Output the [x, y] coordinate of the center of the cell containing the given text.  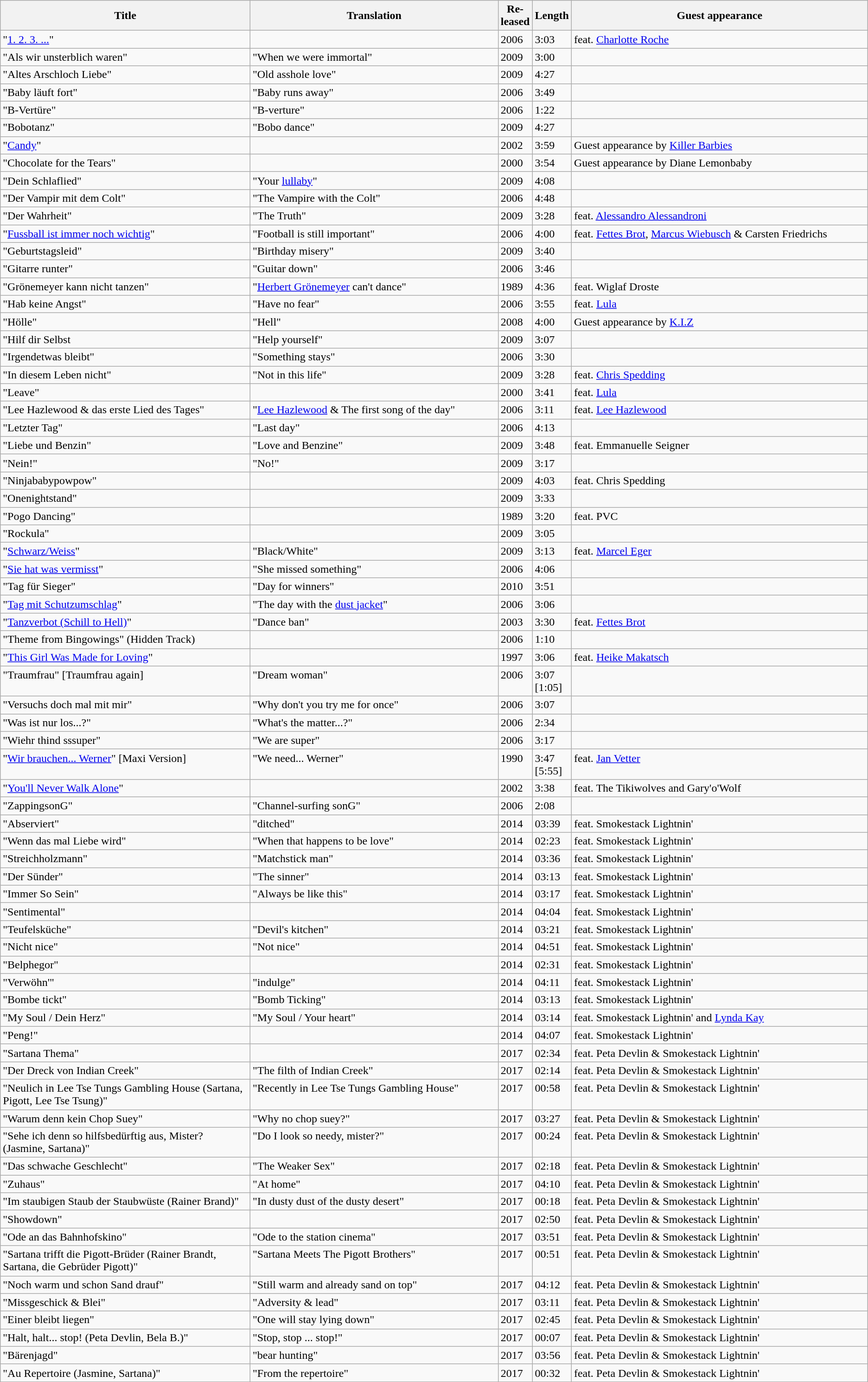
"Why no chop suey?" [374, 1118]
3:51 [552, 587]
"Bomb Ticking" [374, 1000]
4:13 [552, 428]
2010 [515, 587]
"Baby runs away" [374, 92]
00:18 [552, 1202]
4:08 [552, 180]
Guest appearance by K.I.Z [720, 322]
Guest appearance by Diane Lemonbaby [720, 163]
3:41 [552, 392]
1990 [515, 764]
"Not nice" [374, 947]
00:32 [552, 1373]
3:48 [552, 445]
"Im staubigen Staub der Staubwüste (Rainer Brand)" [125, 1202]
"1. 2. 3. ..." [125, 39]
"The day with the dust jacket" [374, 604]
04:11 [552, 982]
"Irgendetwas bleibt" [125, 357]
03:39 [552, 823]
feat. Wiglaf Droste [720, 287]
"Abserviert" [125, 823]
"Fussball ist immer noch wichtig" [125, 233]
"B-verture" [374, 110]
"Old asshole love" [374, 75]
"Zuhaus" [125, 1184]
feat. Heike Makatsch [720, 657]
1:10 [552, 640]
"Tag mit Schutzumschlag" [125, 604]
00:07 [552, 1337]
"The Weaker Sex" [374, 1166]
feat. Fettes Brot [720, 622]
"Still warm and already sand on top" [374, 1285]
3:00 [552, 57]
"Schwarz/Weiss" [125, 551]
"Theme from Bingowings" (Hidden Track) [125, 640]
"Tanzverbot (Schill to Hell)" [125, 622]
"Was ist nur los...?" [125, 723]
"Grönemeyer kann nicht tanzen" [125, 287]
2:08 [552, 806]
00:24 [552, 1143]
Guest appearance by Killer Barbies [720, 145]
Title [125, 16]
"Neulich in Lee Tse Tungs Gambling House (Sartana, Pigott, Lee Tse Tsung)" [125, 1094]
"Tag für Sieger" [125, 587]
"Your lullaby" [374, 180]
"Ode an das Bahnhofskino" [125, 1237]
"Sie hat was vermisst" [125, 569]
"Au Repertoire (Jasmine, Sartana)" [125, 1373]
02:50 [552, 1219]
"We are super" [374, 740]
"Hilf dir Selbst [125, 339]
03:56 [552, 1355]
"Altes Arschloch Liebe" [125, 75]
"Lee Hazlewood & The first song of the day" [374, 410]
03:14 [552, 1017]
"Als wir unsterblich waren" [125, 57]
"Showdown" [125, 1219]
"At home" [374, 1184]
"Sentimental" [125, 912]
"What's the matter...?" [374, 723]
2:34 [552, 723]
"Hölle" [125, 322]
"Ode to the station cinema" [374, 1237]
"Halt, halt... stop! (Peta Devlin, Bela B.)" [125, 1337]
"Der Vampir mit dem Colt" [125, 198]
"Do I look so needy, mister?" [374, 1143]
"Birthday misery" [374, 251]
"Wir brauchen... Werner" [Maxi Version] [125, 764]
"Liebe und Benzin" [125, 445]
02:14 [552, 1070]
feat. The Tikiwolves and Gary'o'Wolf [720, 788]
feat. Jan Vetter [720, 764]
"Sartana Thema" [125, 1053]
"Chocolate for the Tears" [125, 163]
"Bobotanz" [125, 128]
04:51 [552, 947]
3:05 [552, 534]
3:03 [552, 39]
"Immer So Sein" [125, 894]
"When we were immortal" [374, 57]
3:13 [552, 551]
"Noch warm und schon Sand drauf" [125, 1285]
3:07 [1:05] [552, 681]
00:58 [552, 1094]
"Streichholzmann" [125, 859]
02:34 [552, 1053]
feat. Lee Hazlewood [720, 410]
"Belphegor" [125, 965]
"The Truth" [374, 216]
Translation [374, 16]
03:11 [552, 1302]
3:33 [552, 498]
"Football is still important" [374, 233]
"Something stays" [374, 357]
"Stop, stop ... stop!" [374, 1337]
03:27 [552, 1118]
1997 [515, 657]
03:36 [552, 859]
"Gitarre runter" [125, 269]
"Love and Benzine" [374, 445]
feat. Charlotte Roche [720, 39]
"Bärenjagd" [125, 1355]
04:12 [552, 1285]
"Teufelsküche" [125, 929]
"Nicht nice" [125, 947]
"Help yourself" [374, 339]
03:21 [552, 929]
"ditched" [374, 823]
"Sartana trifft die Pigott-Brüder (Rainer Brandt, Sartana, die Gebrüder Pigott)" [125, 1260]
"Letzter Tag" [125, 428]
Length [552, 16]
"Not in this life" [374, 375]
Re-leased [515, 16]
"Hell" [374, 322]
3:40 [552, 251]
"One will stay lying down" [374, 1320]
3:59 [552, 145]
"B-Vertüre" [125, 110]
"Adversity & lead" [374, 1302]
"Black/White" [374, 551]
"Einer bleibt liegen" [125, 1320]
feat. Fettes Brot, Marcus Wiebusch & Carsten Friedrichs [720, 233]
"Wiehr thind sssuper" [125, 740]
"She missed something" [374, 569]
"The sinner" [374, 877]
03:17 [552, 894]
"Der Sünder" [125, 877]
"Herbert Grönemeyer can't dance" [374, 287]
"ZappingsonG" [125, 806]
3:47 [5:55] [552, 764]
"Nein!" [125, 463]
"From the repertoire" [374, 1373]
3:46 [552, 269]
"In diesem Leben nicht" [125, 375]
"Dance ban" [374, 622]
1:22 [552, 110]
"Matchstick man" [374, 859]
"No!" [374, 463]
"Pogo Dancing" [125, 516]
04:04 [552, 912]
02:18 [552, 1166]
"We need... Werner" [374, 764]
"Verwöhn'" [125, 982]
"Day for winners" [374, 587]
"Lee Hazlewood & das erste Lied des Tages" [125, 410]
04:10 [552, 1184]
"Der Wahrheit" [125, 216]
"Channel-surfing sonG" [374, 806]
"indulge" [374, 982]
"Why don't you try me for once" [374, 705]
2008 [515, 322]
"Always be like this" [374, 894]
feat. Marcel Eger [720, 551]
4:06 [552, 569]
"Have no fear" [374, 304]
"Recently in Lee Tse Tungs Gambling House" [374, 1094]
"My Soul / Your heart" [374, 1017]
"The filth of Indian Creek" [374, 1070]
"Warum denn kein Chop Suey" [125, 1118]
feat. Smokestack Lightnin' and Lynda Kay [720, 1017]
"Onenightstand" [125, 498]
"Dream woman" [374, 681]
"Candy" [125, 145]
"My Soul / Dein Herz" [125, 1017]
4:36 [552, 287]
4:03 [552, 480]
3:54 [552, 163]
"Versuchs doch mal mit mir" [125, 705]
"Leave" [125, 392]
02:31 [552, 965]
3:55 [552, 304]
"In dusty dust of the dusty desert" [374, 1202]
2003 [515, 622]
feat. PVC [720, 516]
"Sartana Meets The Pigott Brothers" [374, 1260]
"Last day" [374, 428]
3:49 [552, 92]
"Wenn das mal Liebe wird" [125, 841]
"Peng!" [125, 1035]
"Hab keine Angst" [125, 304]
"Der Dreck von Indian Creek" [125, 1070]
"Bobo dance" [374, 128]
"Dein Schlaflied" [125, 180]
3:38 [552, 788]
"You'll Never Walk Alone" [125, 788]
"When that happens to be love" [374, 841]
"Das schwache Geschlecht" [125, 1166]
"Traumfrau" [Traumfrau again] [125, 681]
"bear hunting" [374, 1355]
"Baby läuft fort" [125, 92]
"Ninjababypowpow" [125, 480]
feat. Emmanuelle Seigner [720, 445]
"Guitar down" [374, 269]
"Rockula" [125, 534]
02:23 [552, 841]
"This Girl Was Made for Loving" [125, 657]
"The Vampire with the Colt" [374, 198]
04:07 [552, 1035]
02:45 [552, 1320]
3:20 [552, 516]
"Geburtstagsleid" [125, 251]
"Missgeschick & Blei" [125, 1302]
03:51 [552, 1237]
"Bombe tickt" [125, 1000]
feat. Alessandro Alessandroni [720, 216]
"Devil's kitchen" [374, 929]
00:51 [552, 1260]
3:11 [552, 410]
4:48 [552, 198]
"Sehe ich denn so hilfsbedürftig aus, Mister? (Jasmine, Sartana)" [125, 1143]
Guest appearance [720, 16]
